Provide the [X, Y] coordinate of the cell's center where the given text is located.  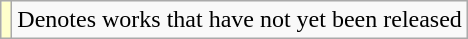
Denotes works that have not yet been released [240, 20]
